Search for the cell housing the specified text and yield its [x, y] center coordinate. 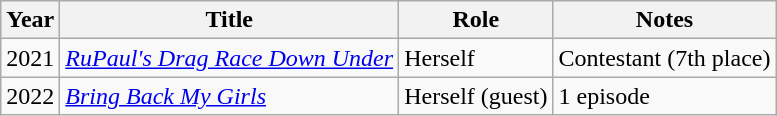
Bring Back My Girls [230, 96]
2021 [30, 58]
Contestant (7th place) [664, 58]
Role [476, 20]
Notes [664, 20]
Year [30, 20]
1 episode [664, 96]
2022 [30, 96]
RuPaul's Drag Race Down Under [230, 58]
Herself (guest) [476, 96]
Title [230, 20]
Herself [476, 58]
